Capture the cell that displays the provided text and extract its (X, Y) central coordinate. 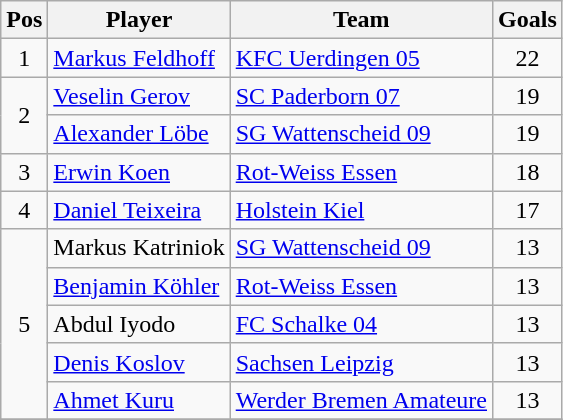
Goals (528, 20)
3 (24, 172)
Erwin Koen (139, 172)
Veselin Gerov (139, 96)
Pos (24, 20)
Team (361, 20)
Alexander Löbe (139, 134)
KFC Uerdingen 05 (361, 58)
Holstein Kiel (361, 210)
Markus Feldhoff (139, 58)
Player (139, 20)
Denis Koslov (139, 362)
18 (528, 172)
1 (24, 58)
Abdul Iyodo (139, 324)
Daniel Teixeira (139, 210)
22 (528, 58)
17 (528, 210)
Werder Bremen Amateure (361, 400)
Ahmet Kuru (139, 400)
5 (24, 324)
Benjamin Köhler (139, 286)
FC Schalke 04 (361, 324)
SC Paderborn 07 (361, 96)
Markus Katriniok (139, 248)
Sachsen Leipzig (361, 362)
2 (24, 115)
4 (24, 210)
